For the text-containing cell, return its midpoint in (X, Y) coordinate format. 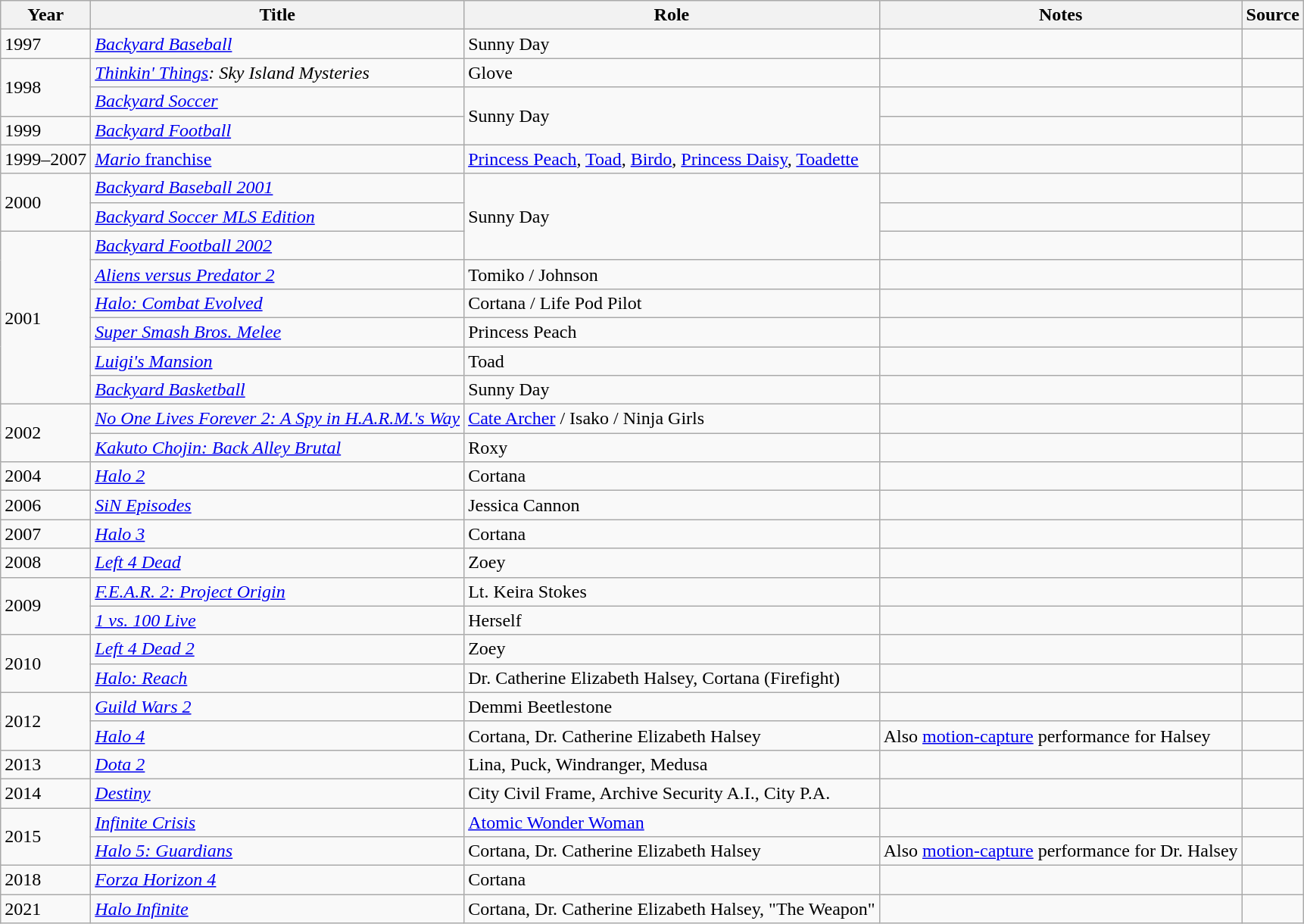
Halo: Combat Evolved (277, 303)
Tomiko / Johnson (672, 274)
Atomic Wonder Woman (672, 822)
2014 (45, 793)
Halo 3 (277, 534)
2004 (45, 476)
Super Smash Bros. Melee (277, 332)
Left 4 Dead (277, 563)
Aliens versus Predator 2 (277, 274)
Guild Wars 2 (277, 707)
Backyard Soccer (277, 101)
Backyard Basketball (277, 390)
Backyard Baseball (277, 44)
Left 4 Dead 2 (277, 649)
1998 (45, 87)
Infinite Crisis (277, 822)
Notes (1060, 15)
Cate Archer / Isako / Ninja Girls (672, 419)
Forza Horizon 4 (277, 880)
Halo 5: Guardians (277, 851)
Cortana / Life Pod Pilot (672, 303)
Toad (672, 361)
Glove (672, 73)
1999 (45, 130)
2006 (45, 505)
Roxy (672, 448)
Kakuto Chojin: Back Alley Brutal (277, 448)
No One Lives Forever 2: A Spy in H.A.R.M.'s Way (277, 419)
Source (1272, 15)
2013 (45, 764)
Princess Peach, Toad, Birdo, Princess Daisy, Toadette (672, 159)
SiN Episodes (277, 505)
Also motion-capture performance for Halsey (1060, 735)
2001 (45, 317)
Halo Infinite (277, 909)
Dota 2 (277, 764)
2012 (45, 721)
1 vs. 100 Live (277, 620)
Backyard Soccer MLS Edition (277, 217)
Halo 2 (277, 476)
Also motion-capture performance for Dr. Halsey (1060, 851)
Role (672, 15)
Backyard Baseball 2001 (277, 188)
Backyard Football 2002 (277, 245)
Title (277, 15)
2000 (45, 202)
Thinkin' Things: Sky Island Mysteries (277, 73)
2015 (45, 836)
2002 (45, 433)
1997 (45, 44)
Cortana, Dr. Catherine Elizabeth Halsey, "The Weapon" (672, 909)
Halo 4 (277, 735)
Lina, Puck, Windranger, Medusa (672, 764)
Mario franchise (277, 159)
2018 (45, 880)
Demmi Beetlestone (672, 707)
2008 (45, 563)
2010 (45, 663)
2021 (45, 909)
Lt. Keira Stokes (672, 592)
F.E.A.R. 2: Project Origin (277, 592)
2007 (45, 534)
Backyard Football (277, 130)
City Civil Frame, Archive Security A.I., City P.A. (672, 793)
Halo: Reach (277, 678)
Dr. Catherine Elizabeth Halsey, Cortana (Firefight) (672, 678)
Luigi's Mansion (277, 361)
1999–2007 (45, 159)
Herself (672, 620)
Jessica Cannon (672, 505)
Year (45, 15)
2009 (45, 606)
Princess Peach (672, 332)
Destiny (277, 793)
